Provide the (x, y) coordinate of the cell's center where the given text is located.  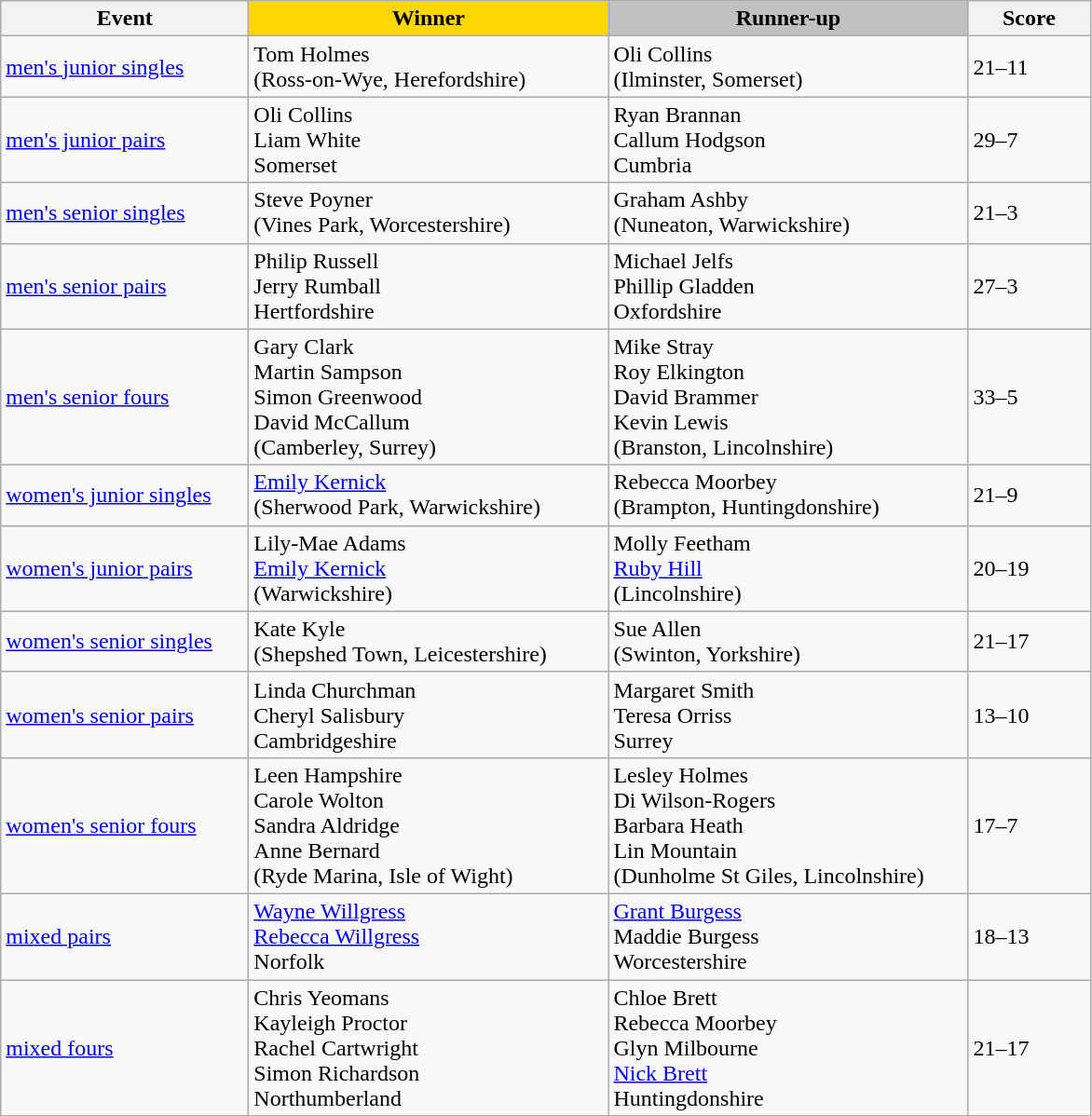
Event (125, 19)
Winner (429, 19)
21–9 (1029, 496)
20–19 (1029, 568)
women's junior pairs (125, 568)
Gary ClarkMartin SampsonSimon GreenwoodDavid McCallum(Camberley, Surrey) (429, 397)
27–3 (1029, 286)
men's senior singles (125, 212)
21–3 (1029, 212)
Lesley HolmesDi Wilson-RogersBarbara HeathLin Mountain(Dunholme St Giles, Lincolnshire) (788, 825)
Oli CollinsLiam WhiteSomerset (429, 140)
women's senior fours (125, 825)
women's senior pairs (125, 715)
women's junior singles (125, 496)
Sue Allen(Swinton, Yorkshire) (788, 641)
mixed pairs (125, 936)
men's senior pairs (125, 286)
Rebecca Moorbey(Brampton, Huntingdonshire) (788, 496)
mixed fours (125, 1048)
Chris Yeomans Kayleigh ProctorRachel CartwrightSimon RichardsonNorthumberland (429, 1048)
29–7 (1029, 140)
Score (1029, 19)
Graham Ashby(Nuneaton, Warwickshire) (788, 212)
Philip RussellJerry RumballHertfordshire (429, 286)
Steve Poyner(Vines Park, Worcestershire) (429, 212)
Grant BurgessMaddie BurgessWorcestershire (788, 936)
17–7 (1029, 825)
Oli Collins(Ilminster, Somerset) (788, 67)
Linda ChurchmanCheryl SalisburyCambridgeshire (429, 715)
Margaret SmithTeresa OrrissSurrey (788, 715)
Michael JelfsPhillip GladdenOxfordshire (788, 286)
Leen HampshireCarole WoltonSandra AldridgeAnne Bernard(Ryde Marina, Isle of Wight) (429, 825)
men's junior pairs (125, 140)
men's junior singles (125, 67)
13–10 (1029, 715)
Kate Kyle(Shepshed Town, Leicestershire) (429, 641)
33–5 (1029, 397)
Ryan BrannanCallum HodgsonCumbria (788, 140)
21–11 (1029, 67)
Molly FeethamRuby Hill(Lincolnshire) (788, 568)
18–13 (1029, 936)
Tom Holmes(Ross-on-Wye, Herefordshire) (429, 67)
Chloe BrettRebecca MoorbeyGlyn MilbourneNick BrettHuntingdonshire (788, 1048)
men's senior fours (125, 397)
Runner-up (788, 19)
Wayne WillgressRebecca WillgressNorfolk (429, 936)
Emily Kernick(Sherwood Park, Warwickshire) (429, 496)
Mike StrayRoy ElkingtonDavid BrammerKevin Lewis(Branston, Lincolnshire) (788, 397)
Lily-Mae AdamsEmily Kernick(Warwickshire) (429, 568)
women's senior singles (125, 641)
